Detect which cell encompasses the target text, then output its [X, Y] center coordinate. 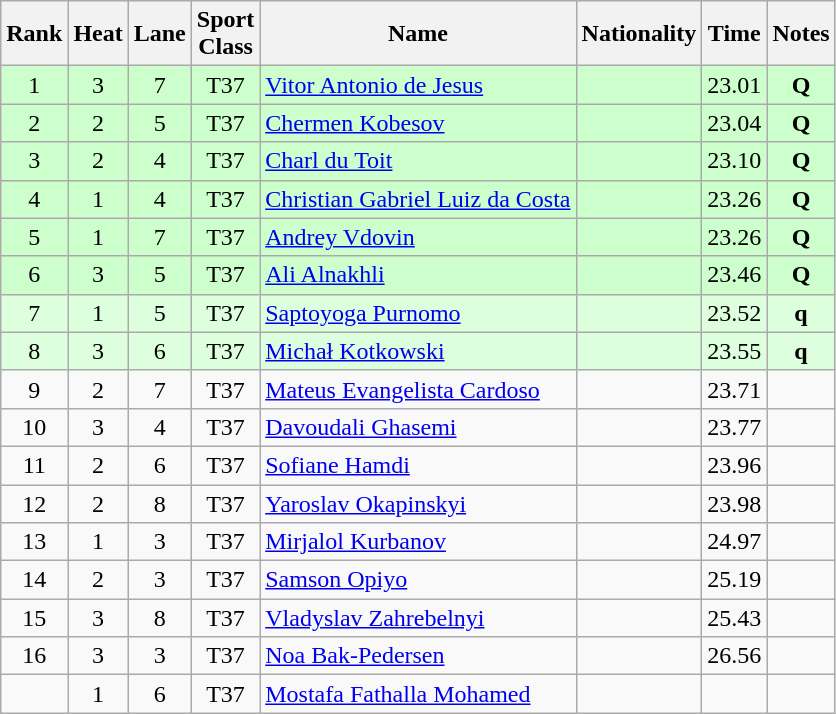
Vladyslav Zahrebelnyi [418, 618]
23.04 [734, 123]
Yaroslav Okapinskyi [418, 503]
Notes [801, 34]
Sofiane Hamdi [418, 465]
12 [34, 503]
Davoudali Ghasemi [418, 427]
Mirjalol Kurbanov [418, 542]
Christian Gabriel Luiz da Costa [418, 199]
Ali Alnakhli [418, 275]
Mateus Evangelista Cardoso [418, 389]
10 [34, 427]
23.77 [734, 427]
9 [34, 389]
Name [418, 34]
Nationality [639, 34]
14 [34, 580]
23.71 [734, 389]
Rank [34, 34]
Andrey Vdovin [418, 237]
11 [34, 465]
16 [34, 656]
Vitor Antonio de Jesus [418, 85]
15 [34, 618]
SportClass [225, 34]
Noa Bak-Pedersen [418, 656]
23.10 [734, 161]
23.46 [734, 275]
23.96 [734, 465]
Mostafa Fathalla Mohamed [418, 694]
23.98 [734, 503]
23.01 [734, 85]
Lane [160, 34]
Charl du Toit [418, 161]
Michał Kotkowski [418, 351]
25.43 [734, 618]
Samson Opiyo [418, 580]
23.55 [734, 351]
25.19 [734, 580]
Chermen Kobesov [418, 123]
13 [34, 542]
24.97 [734, 542]
Time [734, 34]
23.52 [734, 313]
Saptoyoga Purnomo [418, 313]
Heat [98, 34]
26.56 [734, 656]
